Return the [X, Y] coordinate for the center point of the cell that contains the specified text.  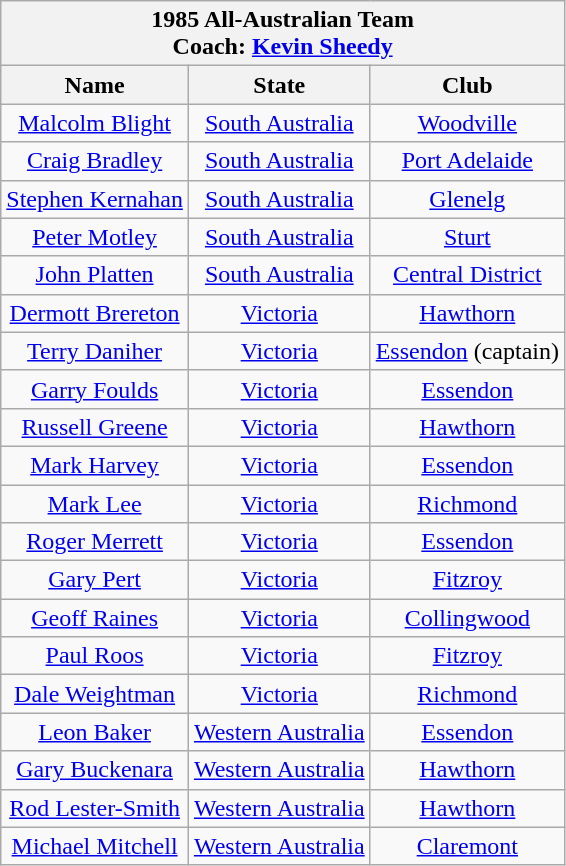
Gary Pert [95, 580]
Woodville [467, 123]
Club [467, 85]
Terry Daniher [95, 351]
Sturt [467, 237]
1985 All-Australian TeamCoach: Kevin Sheedy [283, 34]
Peter Motley [95, 237]
Paul Roos [95, 656]
Mark Harvey [95, 465]
Dermott Brereton [95, 313]
Dale Weightman [95, 694]
Mark Lee [95, 503]
Russell Greene [95, 427]
Port Adelaide [467, 161]
Malcolm Blight [95, 123]
Claremont [467, 846]
Craig Bradley [95, 161]
Roger Merrett [95, 542]
Essendon (captain) [467, 351]
State [279, 85]
Stephen Kernahan [95, 199]
John Platten [95, 275]
Michael Mitchell [95, 846]
Geoff Raines [95, 618]
Leon Baker [95, 732]
Collingwood [467, 618]
Rod Lester-Smith [95, 808]
Garry Foulds [95, 389]
Central District [467, 275]
Glenelg [467, 199]
Name [95, 85]
Gary Buckenara [95, 770]
